Scan for the cell matching the given text and deliver its [X, Y] coordinate at center. 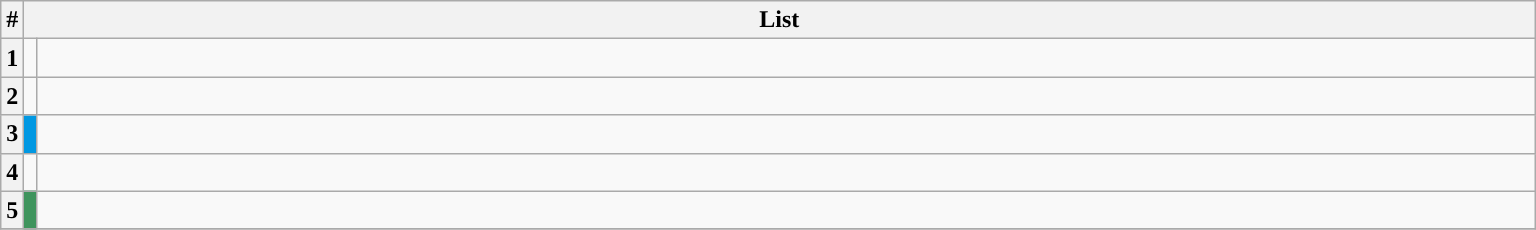
# [12, 20]
List [780, 20]
3 [12, 134]
1 [12, 58]
2 [12, 96]
4 [12, 172]
5 [12, 210]
